Identify which cell holds the provided text, then report its [x, y] central coordinate. 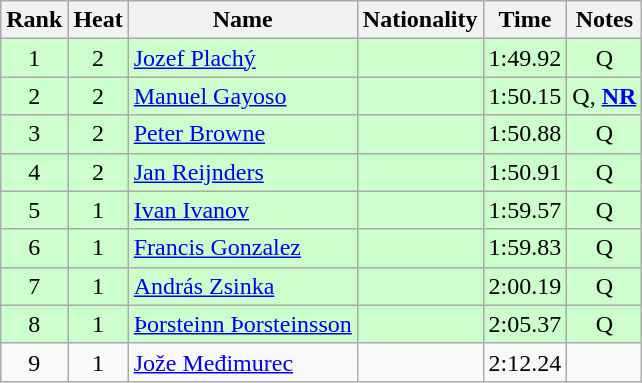
1:59.57 [525, 210]
Rank [34, 20]
1:59.83 [525, 248]
1:49.92 [525, 58]
Jože Međimurec [242, 362]
3 [34, 134]
Jan Reijnders [242, 172]
Peter Browne [242, 134]
2:12.24 [525, 362]
Q, NR [604, 96]
9 [34, 362]
5 [34, 210]
Jozef Plachý [242, 58]
András Zsinka [242, 286]
Nationality [420, 20]
Þorsteinn Þorsteinsson [242, 324]
2:05.37 [525, 324]
Notes [604, 20]
Manuel Gayoso [242, 96]
6 [34, 248]
Ivan Ivanov [242, 210]
7 [34, 286]
1:50.88 [525, 134]
Name [242, 20]
8 [34, 324]
1:50.91 [525, 172]
1:50.15 [525, 96]
Heat [98, 20]
2:00.19 [525, 286]
4 [34, 172]
Time [525, 20]
Francis Gonzalez [242, 248]
